Return the (X, Y) coordinate for the center point of the cell that contains the specified text.  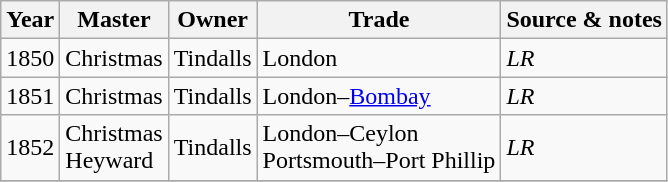
Trade (379, 20)
1852 (30, 148)
London–CeylonPortsmouth–Port Phillip (379, 148)
Master (114, 20)
1850 (30, 58)
London–Bombay (379, 96)
ChristmasHeyward (114, 148)
Year (30, 20)
Owner (212, 20)
1851 (30, 96)
Source & notes (584, 20)
London (379, 58)
